Pinpoint the cell where the given text exists, returning its (X, Y) midpoint coordinate. 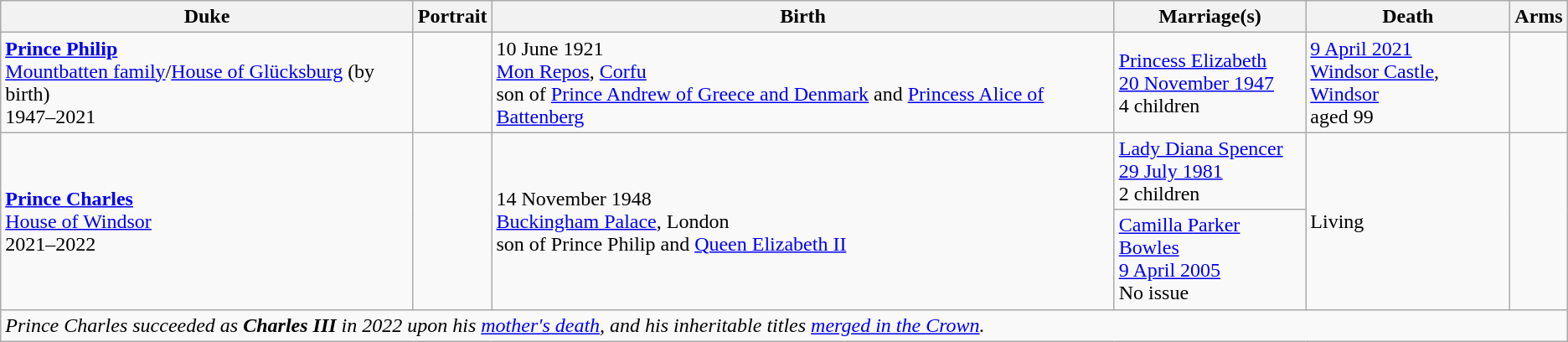
Arms (1539, 17)
Prince Charles succeeded as Charles III in 2022 upon his mother's death, and his inheritable titles merged in the Crown. (784, 325)
Princess Elizabeth20 November 19474 children (1210, 82)
Marriage(s) (1210, 17)
Prince PhilipMountbatten family/House of Glücksburg (by birth)1947–2021 (208, 82)
9 April 2021Windsor Castle, Windsoraged 99 (1408, 82)
Prince CharlesHouse of Windsor2021–2022 (208, 221)
Portrait (452, 17)
Duke (208, 17)
Camilla Parker Bowles9 April 2005No issue (1210, 260)
Death (1408, 17)
Living (1408, 221)
14 November 1948Buckingham Palace, Londonson of Prince Philip and Queen Elizabeth II (802, 221)
Birth (802, 17)
10 June 1921Mon Repos, Corfuson of Prince Andrew of Greece and Denmark and Princess Alice of Battenberg (802, 82)
Lady Diana Spencer29 July 19812 children (1210, 171)
